Pinpoint the cell where the given text exists, returning its (x, y) midpoint coordinate. 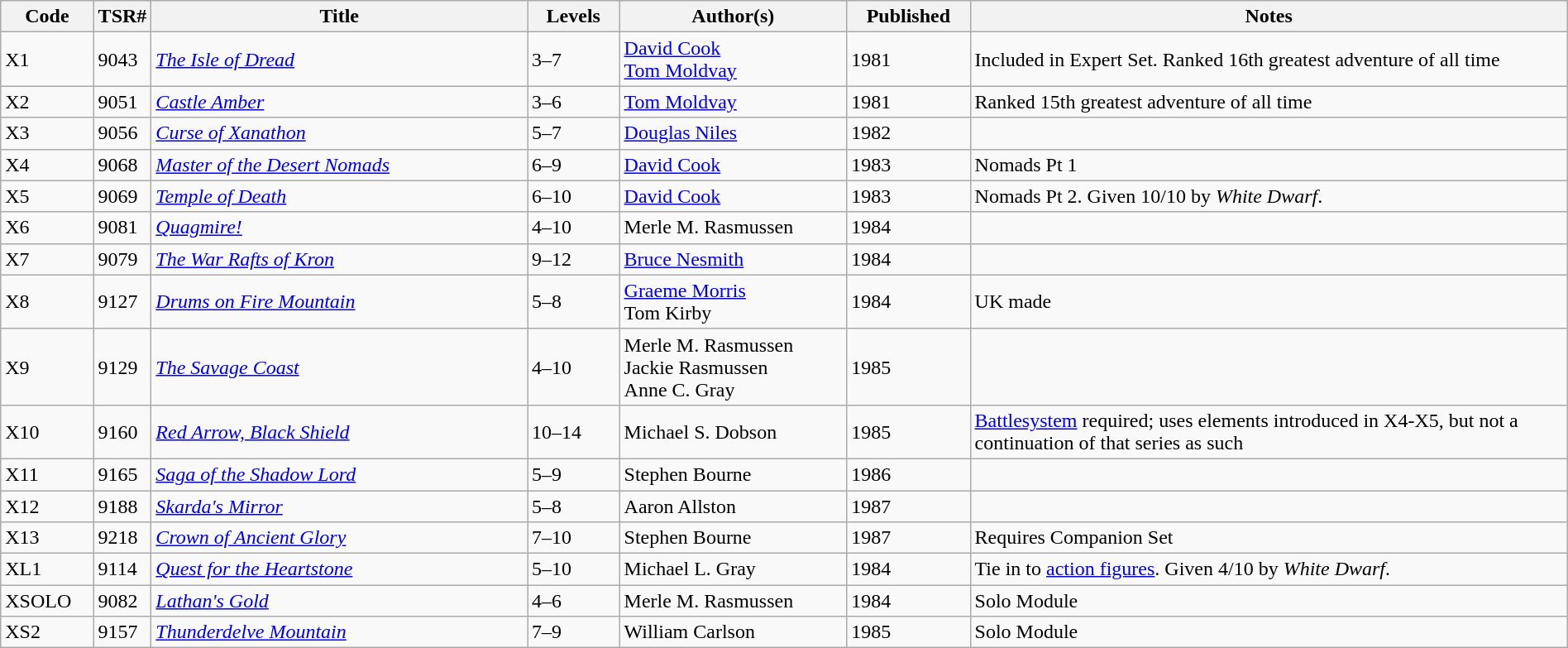
Bruce Nesmith (733, 259)
3–7 (574, 60)
X3 (47, 133)
9129 (122, 367)
Aaron Allston (733, 506)
1982 (908, 133)
Drums on Fire Mountain (339, 301)
Tom Moldvay (733, 102)
XL1 (47, 569)
9218 (122, 538)
X5 (47, 196)
Michael S. Dobson (733, 432)
X1 (47, 60)
Douglas Niles (733, 133)
9068 (122, 165)
4–6 (574, 601)
Saga of the Shadow Lord (339, 474)
Title (339, 17)
9082 (122, 601)
Red Arrow, Black Shield (339, 432)
Published (908, 17)
9165 (122, 474)
Curse of Xanathon (339, 133)
X11 (47, 474)
Author(s) (733, 17)
9081 (122, 228)
10–14 (574, 432)
The Isle of Dread (339, 60)
Included in Expert Set. Ranked 16th greatest adventure of all time (1269, 60)
Nomads Pt 2. Given 10/10 by White Dwarf. (1269, 196)
Levels (574, 17)
The Savage Coast (339, 367)
Temple of Death (339, 196)
9127 (122, 301)
X9 (47, 367)
Requires Companion Set (1269, 538)
Lathan's Gold (339, 601)
X13 (47, 538)
9079 (122, 259)
X7 (47, 259)
Thunderdelve Mountain (339, 632)
UK made (1269, 301)
9–12 (574, 259)
9069 (122, 196)
6–9 (574, 165)
9043 (122, 60)
X2 (47, 102)
X6 (47, 228)
6–10 (574, 196)
Quagmire! (339, 228)
Skarda's Mirror (339, 506)
9160 (122, 432)
X8 (47, 301)
7–10 (574, 538)
David CookTom Moldvay (733, 60)
Graeme MorrisTom Kirby (733, 301)
Michael L. Gray (733, 569)
Battlesystem required; uses elements introduced in X4-X5, but not a continuation of that series as such (1269, 432)
XS2 (47, 632)
9157 (122, 632)
7–9 (574, 632)
5–7 (574, 133)
Ranked 15th greatest adventure of all time (1269, 102)
Castle Amber (339, 102)
William Carlson (733, 632)
X12 (47, 506)
Code (47, 17)
TSR# (122, 17)
9188 (122, 506)
The War Rafts of Kron (339, 259)
9056 (122, 133)
X10 (47, 432)
Merle M. RasmussenJackie RasmussenAnne C. Gray (733, 367)
Crown of Ancient Glory (339, 538)
9114 (122, 569)
9051 (122, 102)
3–6 (574, 102)
Nomads Pt 1 (1269, 165)
5–10 (574, 569)
Quest for the Heartstone (339, 569)
Master of the Desert Nomads (339, 165)
Tie in to action figures. Given 4/10 by White Dwarf. (1269, 569)
Notes (1269, 17)
5–9 (574, 474)
XSOLO (47, 601)
X4 (47, 165)
1986 (908, 474)
